Find where the given text appears and provide that cell's center as (x, y) coordinate. 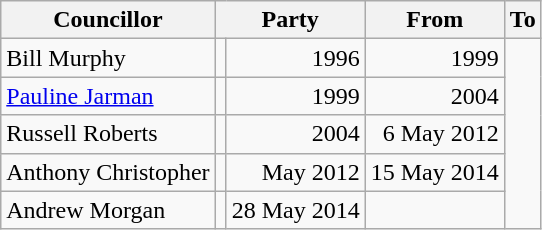
6 May 2012 (434, 134)
Councillor (108, 20)
Party (290, 20)
28 May 2014 (296, 210)
1996 (296, 58)
Anthony Christopher (108, 172)
Andrew Morgan (108, 210)
Pauline Jarman (108, 96)
From (434, 20)
Bill Murphy (108, 58)
Russell Roberts (108, 134)
May 2012 (296, 172)
15 May 2014 (434, 172)
To (522, 20)
